For the text-containing cell, return its midpoint in (x, y) coordinate format. 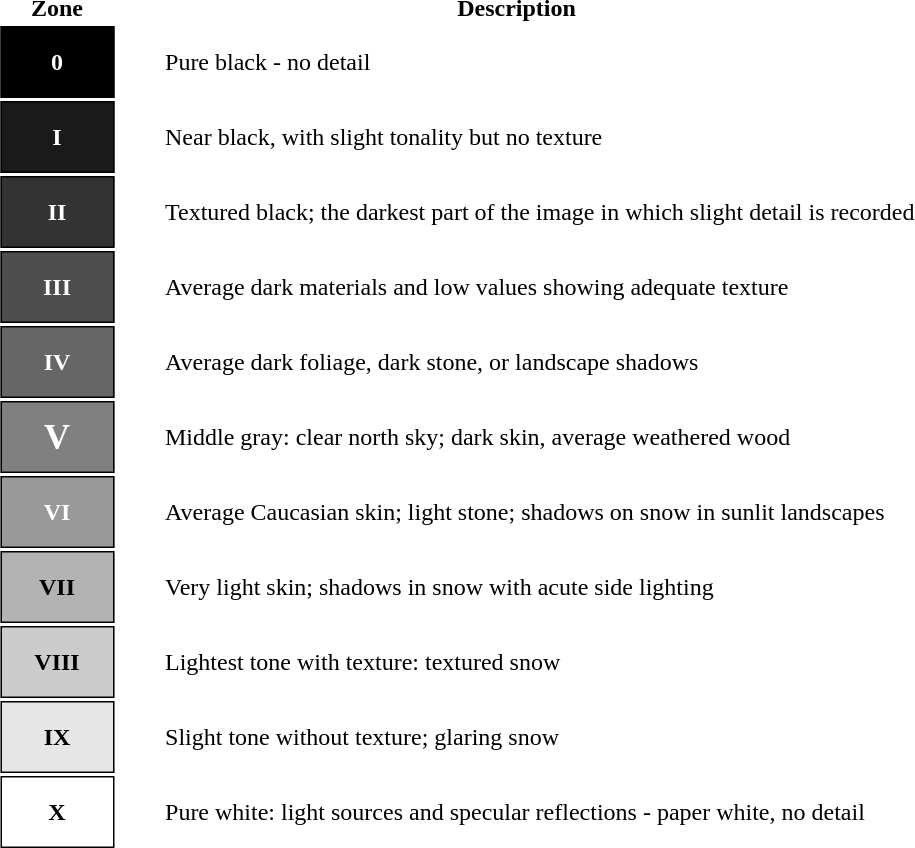
VIII (57, 662)
II (57, 212)
III (57, 287)
X (57, 812)
VII (57, 587)
I (57, 137)
0 (57, 62)
IV (57, 362)
IX (57, 737)
VI (57, 512)
V (57, 437)
